Identify which cell holds the provided text, then report its [x, y] central coordinate. 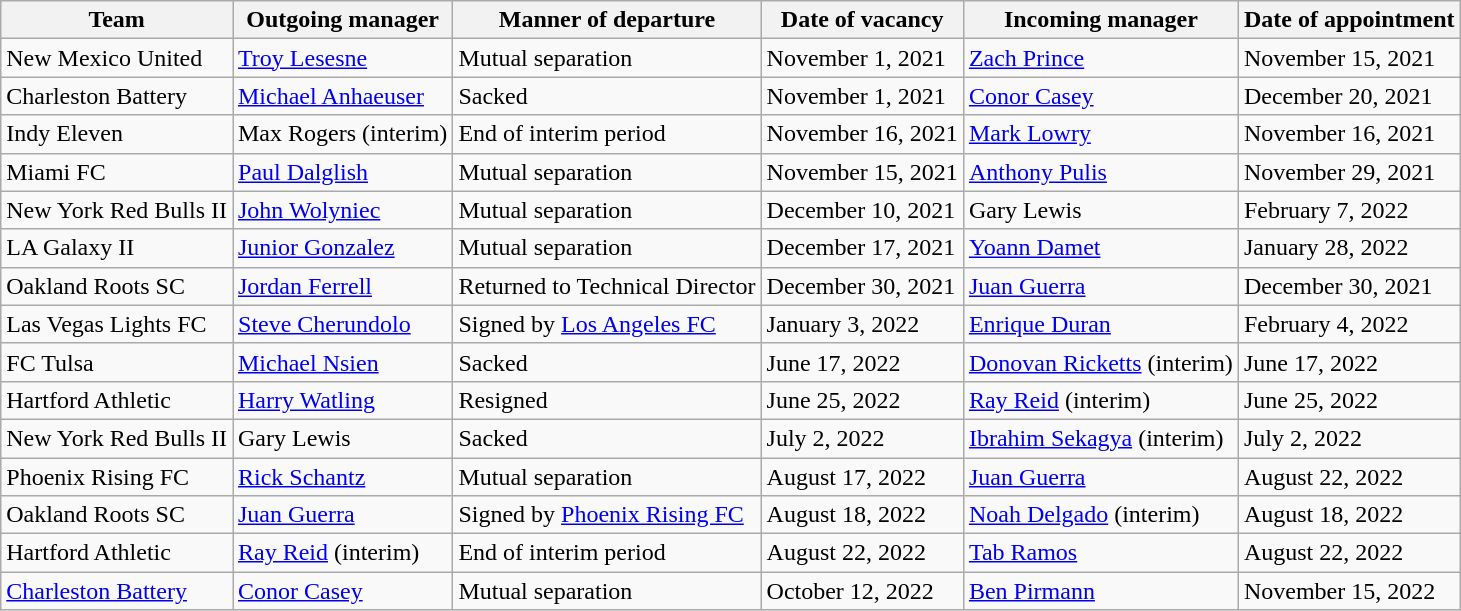
Yoann Damet [1100, 248]
January 28, 2022 [1349, 248]
December 20, 2021 [1349, 96]
Harry Watling [342, 400]
Date of vacancy [862, 20]
Enrique Duran [1100, 324]
FC Tulsa [117, 362]
Outgoing manager [342, 20]
Indy Eleven [117, 134]
Tab Ramos [1100, 553]
Steve Cherundolo [342, 324]
Incoming manager [1100, 20]
Date of appointment [1349, 20]
October 12, 2022 [862, 591]
Ben Pirmann [1100, 591]
Troy Lesesne [342, 58]
Jordan Ferrell [342, 286]
Signed by Los Angeles FC [607, 324]
February 7, 2022 [1349, 210]
Donovan Ricketts (interim) [1100, 362]
Returned to Technical Director [607, 286]
Zach Prince [1100, 58]
John Wolyniec [342, 210]
Team [117, 20]
New Mexico United [117, 58]
Paul Dalglish [342, 172]
Las Vegas Lights FC [117, 324]
January 3, 2022 [862, 324]
Signed by Phoenix Rising FC [607, 515]
December 17, 2021 [862, 248]
Phoenix Rising FC [117, 477]
Resigned [607, 400]
Michael Nsien [342, 362]
Michael Anhaeuser [342, 96]
Anthony Pulis [1100, 172]
Junior Gonzalez [342, 248]
Rick Schantz [342, 477]
Ibrahim Sekagya (interim) [1100, 438]
Max Rogers (interim) [342, 134]
August 17, 2022 [862, 477]
Miami FC [117, 172]
LA Galaxy II [117, 248]
December 10, 2021 [862, 210]
Noah Delgado (interim) [1100, 515]
November 15, 2022 [1349, 591]
Mark Lowry [1100, 134]
February 4, 2022 [1349, 324]
Manner of departure [607, 20]
November 29, 2021 [1349, 172]
